Return (X, Y) of the center of cell containing provided text 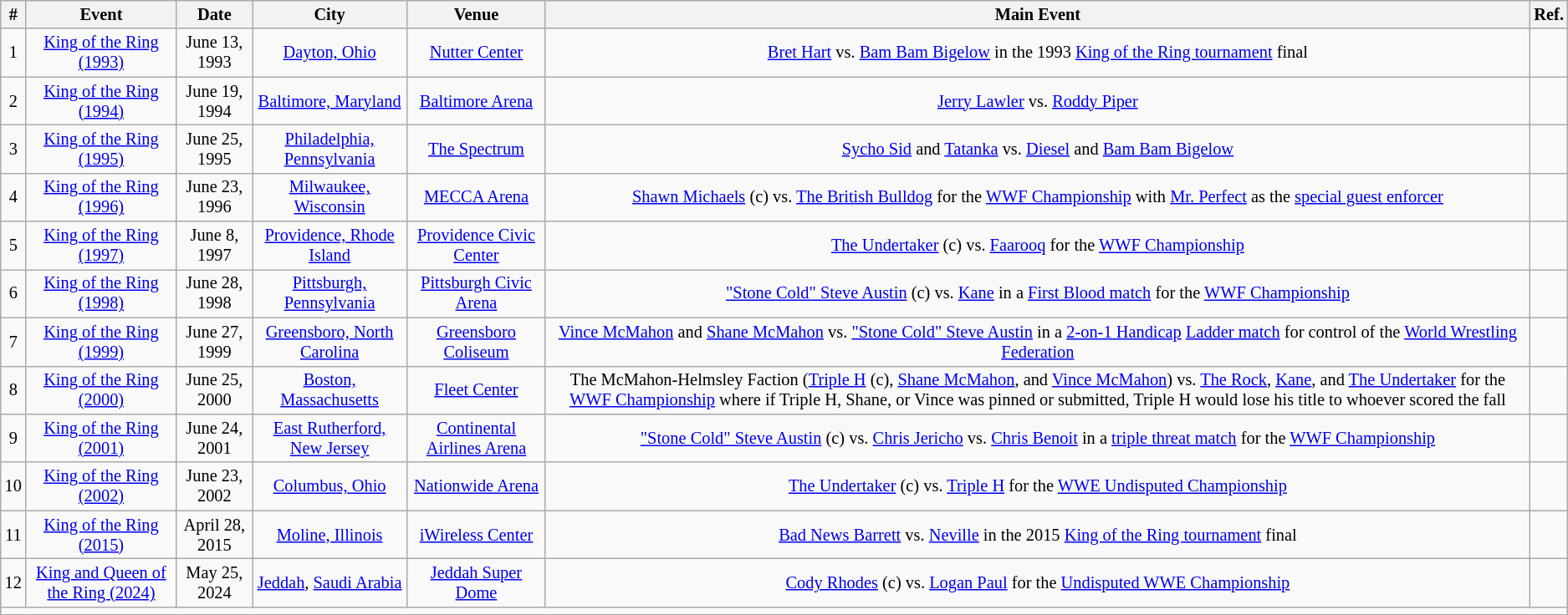
Vince McMahon and Shane McMahon vs. "Stone Cold" Steve Austin in a 2-on-1 Handicap Ladder match for control of the World Wrestling Federation (1037, 342)
June 28, 1998 (214, 293)
King and Queen of the Ring (2024) (101, 582)
2 (13, 101)
King of the Ring (1995) (101, 149)
Baltimore Arena (477, 101)
Greensboro, North Carolina (329, 342)
Pittsburgh Civic Arena (477, 293)
Event (101, 14)
June 25, 2000 (214, 390)
6 (13, 293)
The Spectrum (477, 149)
Main Event (1037, 14)
King of the Ring (1996) (101, 197)
East Rutherford, New Jersey (329, 438)
Providence Civic Center (477, 246)
Sycho Sid and Tatanka vs. Diesel and Bam Bam Bigelow (1037, 149)
Jeddah Super Dome (477, 582)
April 28, 2015 (214, 535)
Shawn Michaels (c) vs. The British Bulldog for the WWF Championship with Mr. Perfect as the special guest enforcer (1037, 197)
# (13, 14)
11 (13, 535)
June 23, 2002 (214, 486)
5 (13, 246)
"Stone Cold" Steve Austin (c) vs. Kane in a First Blood match for the WWF Championship (1037, 293)
King of the Ring (1994) (101, 101)
King of the Ring (2002) (101, 486)
Bret Hart vs. Bam Bam Bigelow in the 1993 King of the Ring tournament final (1037, 53)
10 (13, 486)
8 (13, 390)
King of the Ring (1993) (101, 53)
Jeddah, Saudi Arabia (329, 582)
Bad News Barrett vs. Neville in the 2015 King of the Ring tournament final (1037, 535)
King of the Ring (1998) (101, 293)
Milwaukee, Wisconsin (329, 197)
4 (13, 197)
Providence, Rhode Island (329, 246)
9 (13, 438)
"Stone Cold" Steve Austin (c) vs. Chris Jericho vs. Chris Benoit in a triple threat match for the WWF Championship (1037, 438)
Baltimore, Maryland (329, 101)
7 (13, 342)
June 13, 1993 (214, 53)
June 27, 1999 (214, 342)
King of the Ring (2000) (101, 390)
MECCA Arena (477, 197)
iWireless Center (477, 535)
Columbus, Ohio (329, 486)
Fleet Center (477, 390)
Pittsburgh, Pennsylvania (329, 293)
12 (13, 582)
May 25, 2024 (214, 582)
Moline, Illinois (329, 535)
3 (13, 149)
King of the Ring (2001) (101, 438)
Jerry Lawler vs. Roddy Piper (1037, 101)
King of the Ring (2015) (101, 535)
Continental Airlines Arena (477, 438)
King of the Ring (1997) (101, 246)
Dayton, Ohio (329, 53)
Nutter Center (477, 53)
Nationwide Arena (477, 486)
Greensboro Coliseum (477, 342)
June 24, 2001 (214, 438)
Boston, Massachusetts (329, 390)
Venue (477, 14)
June 23, 1996 (214, 197)
King of the Ring (1999) (101, 342)
Date (214, 14)
Cody Rhodes (c) vs. Logan Paul for the Undisputed WWE Championship (1037, 582)
The Undertaker (c) vs. Faarooq for the WWF Championship (1037, 246)
1 (13, 53)
The Undertaker (c) vs. Triple H for the WWE Undisputed Championship (1037, 486)
June 8, 1997 (214, 246)
City (329, 14)
Ref. (1549, 14)
June 19, 1994 (214, 101)
Philadelphia, Pennsylvania (329, 149)
June 25, 1995 (214, 149)
